Provide the (X, Y) coordinate of the cell's center where the given text is located.  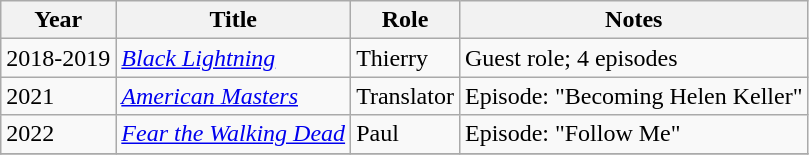
Paul (406, 134)
Year (58, 20)
2018-2019 (58, 58)
American Masters (234, 96)
Thierry (406, 58)
Episode: "Follow Me" (634, 134)
Notes (634, 20)
Title (234, 20)
Episode: "Becoming Helen Keller" (634, 96)
Role (406, 20)
2021 (58, 96)
Fear the Walking Dead (234, 134)
Black Lightning (234, 58)
2022 (58, 134)
Translator (406, 96)
Guest role; 4 episodes (634, 58)
